Search for the cell housing the specified text and yield its (x, y) center coordinate. 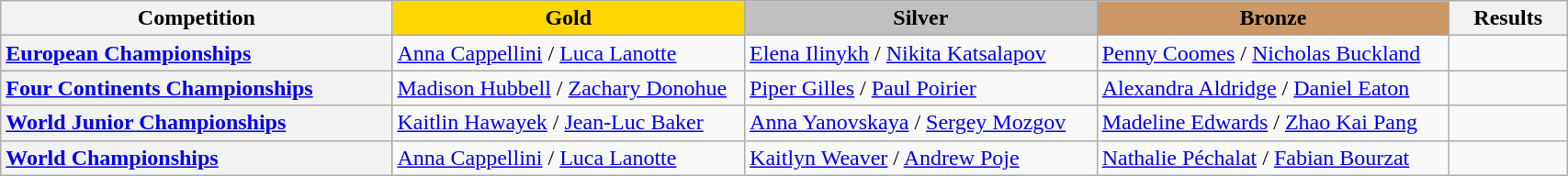
Kaitlin Hawayek / Jean-Luc Baker (569, 123)
Madeline Edwards / Zhao Kai Pang (1273, 123)
World Junior Championships (197, 123)
Penny Coomes / Nicholas Buckland (1273, 53)
European Championships (197, 53)
Kaitlyn Weaver / Andrew Poje (921, 158)
Bronze (1273, 18)
Four Continents Championships (197, 88)
Nathalie Péchalat / Fabian Bourzat (1273, 158)
Piper Gilles / Paul Poirier (921, 88)
Competition (197, 18)
Silver (921, 18)
Madison Hubbell / Zachary Donohue (569, 88)
Gold (569, 18)
World Championships (197, 158)
Elena Ilinykh / Nikita Katsalapov (921, 53)
Anna Yanovskaya / Sergey Mozgov (921, 123)
Alexandra Aldridge / Daniel Eaton (1273, 88)
Results (1508, 18)
